Detect which cell encompasses the target text, then output its (X, Y) center coordinate. 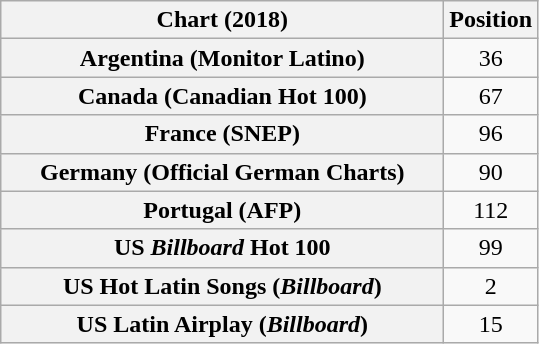
2 (491, 286)
US Latin Airplay (Billboard) (222, 324)
15 (491, 324)
90 (491, 172)
36 (491, 58)
Position (491, 20)
Germany (Official German Charts) (222, 172)
112 (491, 210)
Portugal (AFP) (222, 210)
US Hot Latin Songs (Billboard) (222, 286)
96 (491, 134)
99 (491, 248)
France (SNEP) (222, 134)
67 (491, 96)
Argentina (Monitor Latino) (222, 58)
Canada (Canadian Hot 100) (222, 96)
US Billboard Hot 100 (222, 248)
Chart (2018) (222, 20)
